Search for the cell housing the specified text and yield its (x, y) center coordinate. 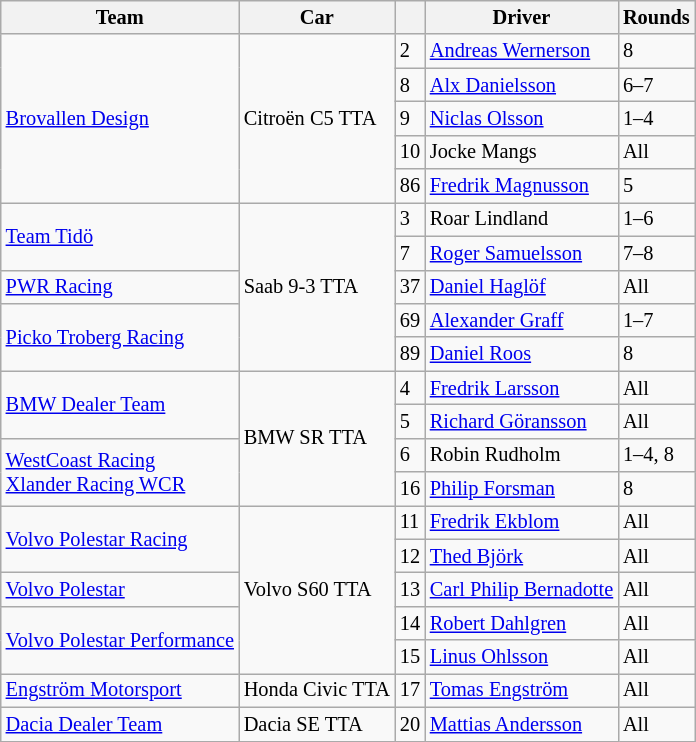
3 (410, 219)
Mattias Andersson (522, 724)
Citroën C5 TTA (317, 118)
15 (410, 657)
Fredrik Larsson (522, 388)
89 (410, 354)
1–4 (656, 118)
Driver (522, 17)
Tomas Engström (522, 690)
Team (120, 17)
Volvo Polestar (120, 589)
BMW SR TTA (317, 438)
Fredrik Ekblom (522, 522)
7–8 (656, 253)
20 (410, 724)
Robert Dahlgren (522, 623)
Volvo Polestar Performance (120, 640)
Rounds (656, 17)
37 (410, 287)
Honda Civic TTA (317, 690)
4 (410, 388)
Picko Troberg Racing (120, 336)
Fredrik Magnusson (522, 186)
13 (410, 589)
Carl Philip Bernadotte (522, 589)
6–7 (656, 85)
Dacia SE TTA (317, 724)
1–7 (656, 320)
Engström Motorsport (120, 690)
Daniel Roos (522, 354)
Roar Lindland (522, 219)
Brovallen Design (120, 118)
Saab 9-3 TTA (317, 286)
Philip Forsman (522, 489)
86 (410, 186)
11 (410, 522)
Andreas Wernerson (522, 51)
12 (410, 556)
69 (410, 320)
Daniel Haglöf (522, 287)
WestCoast Racing Xlander Racing WCR (120, 472)
Niclas Olsson (522, 118)
Roger Samuelsson (522, 253)
Richard Göransson (522, 421)
16 (410, 489)
7 (410, 253)
Alexander Graff (522, 320)
14 (410, 623)
9 (410, 118)
Jocke Mangs (522, 152)
1–4, 8 (656, 455)
Linus Ohlsson (522, 657)
Volvo Polestar Racing (120, 538)
2 (410, 51)
6 (410, 455)
Team Tidö (120, 236)
1–6 (656, 219)
Alx Danielsson (522, 85)
PWR Racing (120, 287)
Robin Rudholm (522, 455)
BMW Dealer Team (120, 404)
Volvo S60 TTA (317, 589)
17 (410, 690)
Thed Björk (522, 556)
Dacia Dealer Team (120, 724)
10 (410, 152)
Car (317, 17)
